Identify which cell holds the provided text, then report its (x, y) central coordinate. 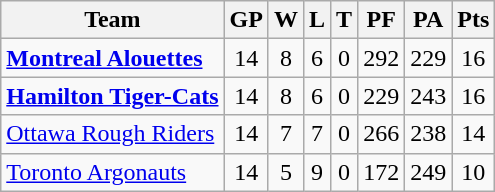
T (344, 20)
249 (428, 172)
Team (112, 20)
5 (286, 172)
GP (246, 20)
PF (382, 20)
PA (428, 20)
10 (474, 172)
266 (382, 134)
Pts (474, 20)
238 (428, 134)
9 (316, 172)
172 (382, 172)
Montreal Alouettes (112, 58)
W (286, 20)
Ottawa Rough Riders (112, 134)
243 (428, 96)
L (316, 20)
292 (382, 58)
Hamilton Tiger-Cats (112, 96)
Toronto Argonauts (112, 172)
